Output the [x, y] coordinate of the center of the cell containing the given text.  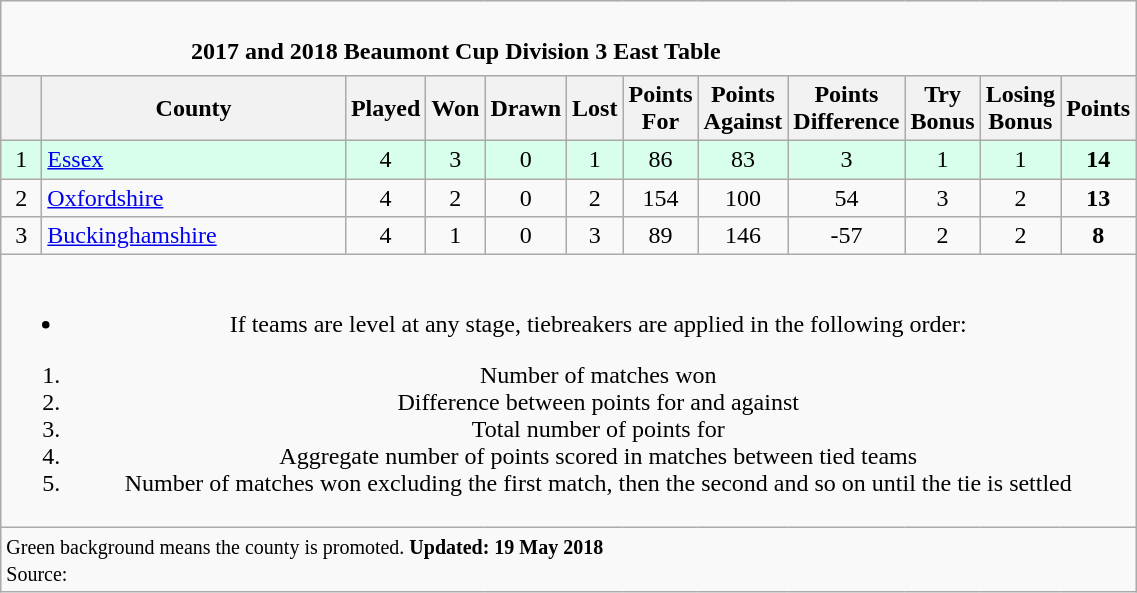
89 [660, 236]
13 [1098, 197]
146 [743, 236]
Try Bonus [942, 108]
Points Against [743, 108]
Buckinghamshire [194, 236]
Oxfordshire [194, 197]
Drawn [526, 108]
154 [660, 197]
86 [660, 159]
Essex [194, 159]
54 [846, 197]
Lost [595, 108]
-57 [846, 236]
Played [385, 108]
8 [1098, 236]
Points Difference [846, 108]
Points [1098, 108]
100 [743, 197]
Won [456, 108]
Losing Bonus [1020, 108]
Points For [660, 108]
83 [743, 159]
14 [1098, 159]
Green background means the county is promoted. Updated: 19 May 2018Source: [568, 560]
County [194, 108]
